From the cell containing the given text, extract its center point as [X, Y] coordinate. 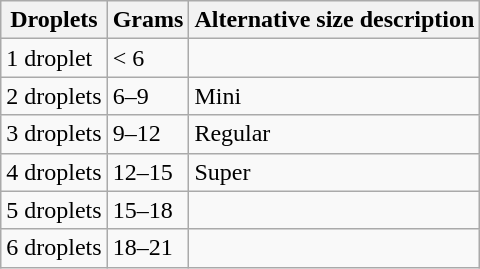
< 6 [148, 58]
Super [334, 172]
5 droplets [54, 210]
Regular [334, 134]
Grams [148, 20]
15–18 [148, 210]
Droplets [54, 20]
6–9 [148, 96]
12–15 [148, 172]
6 droplets [54, 248]
18–21 [148, 248]
1 droplet [54, 58]
3 droplets [54, 134]
Mini [334, 96]
4 droplets [54, 172]
2 droplets [54, 96]
9–12 [148, 134]
Alternative size description [334, 20]
